Return [X, Y] of the center of cell containing provided text 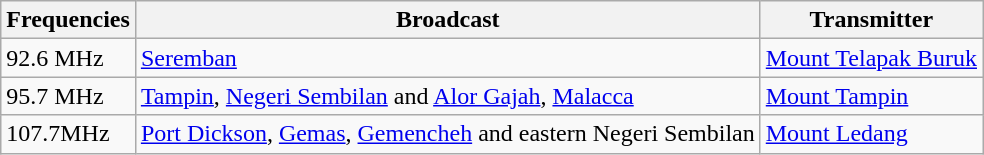
Transmitter [871, 20]
Mount Ledang [871, 134]
Seremban [448, 58]
95.7 MHz [68, 96]
92.6 MHz [68, 58]
Mount Tampin [871, 96]
Mount Telapak Buruk [871, 58]
Broadcast [448, 20]
Frequencies [68, 20]
Tampin, Negeri Sembilan and Alor Gajah, Malacca [448, 96]
Port Dickson, Gemas, Gemencheh and eastern Negeri Sembilan [448, 134]
107.7MHz [68, 134]
